Identify which cell holds the provided text, then report its [x, y] central coordinate. 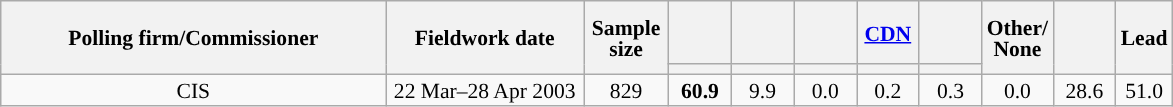
22 Mar–28 Apr 2003 [485, 90]
51.0 [1144, 90]
Fieldwork date [485, 38]
Lead [1144, 38]
Sample size [626, 38]
9.9 [762, 90]
0.3 [950, 90]
CIS [194, 90]
0.2 [888, 90]
28.6 [1084, 90]
Polling firm/Commissioner [194, 38]
Other/None [1018, 38]
60.9 [700, 90]
CDN [888, 32]
829 [626, 90]
